Identify which cell holds the provided text, then report its [X, Y] central coordinate. 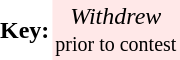
Withdrewprior to contest [116, 30]
